Find where the given text appears and provide that cell's center as [X, Y] coordinate. 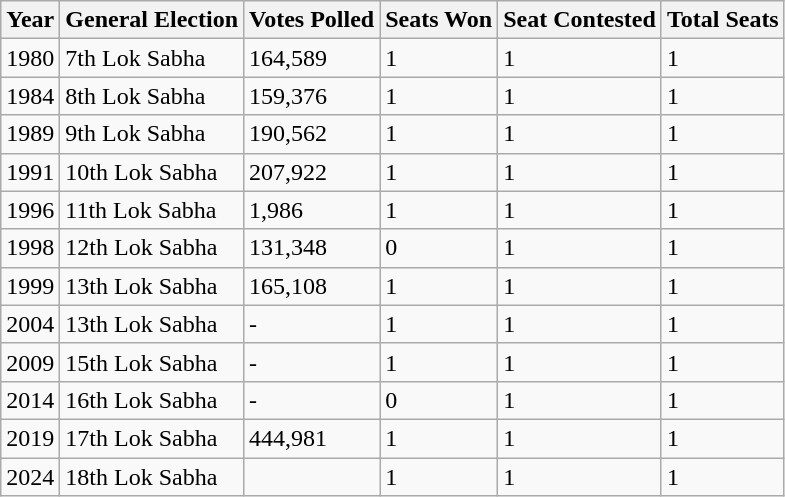
1,986 [312, 210]
Seat Contested [580, 20]
190,562 [312, 134]
10th Lok Sabha [152, 172]
2009 [30, 362]
1991 [30, 172]
165,108 [312, 286]
Total Seats [722, 20]
1996 [30, 210]
18th Lok Sabha [152, 477]
2019 [30, 438]
159,376 [312, 96]
1999 [30, 286]
444,981 [312, 438]
164,589 [312, 58]
1980 [30, 58]
2004 [30, 324]
7th Lok Sabha [152, 58]
1984 [30, 96]
1989 [30, 134]
12th Lok Sabha [152, 248]
General Election [152, 20]
17th Lok Sabha [152, 438]
2014 [30, 400]
1998 [30, 248]
16th Lok Sabha [152, 400]
9th Lok Sabha [152, 134]
8th Lok Sabha [152, 96]
11th Lok Sabha [152, 210]
Year [30, 20]
131,348 [312, 248]
15th Lok Sabha [152, 362]
207,922 [312, 172]
Seats Won [439, 20]
2024 [30, 477]
Votes Polled [312, 20]
